Return the [X, Y] coordinate for the center point of the cell that contains the specified text.  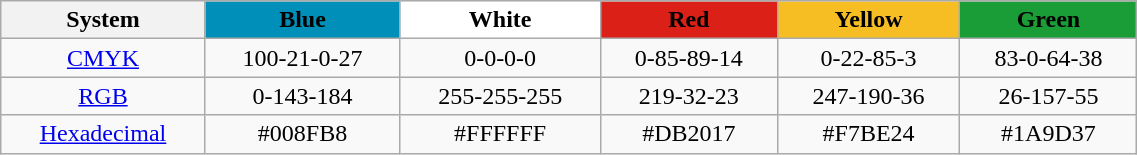
#1A9D37 [1048, 134]
100-21-0-27 [302, 58]
#008FB8 [302, 134]
Green [1048, 20]
Blue [302, 20]
#FFFFFF [500, 134]
System [103, 20]
0-143-184 [302, 96]
247-190-36 [868, 96]
0-0-0-0 [500, 58]
219-32-23 [688, 96]
Red [688, 20]
Hexadecimal [103, 134]
Yellow [868, 20]
#F7BE24 [868, 134]
#DB2017 [688, 134]
83-0-64-38 [1048, 58]
0-22-85-3 [868, 58]
0-85-89-14 [688, 58]
White [500, 20]
255-255-255 [500, 96]
CMYK [103, 58]
26-157-55 [1048, 96]
RGB [103, 96]
